From the cell containing the given text, extract its center point as (X, Y) coordinate. 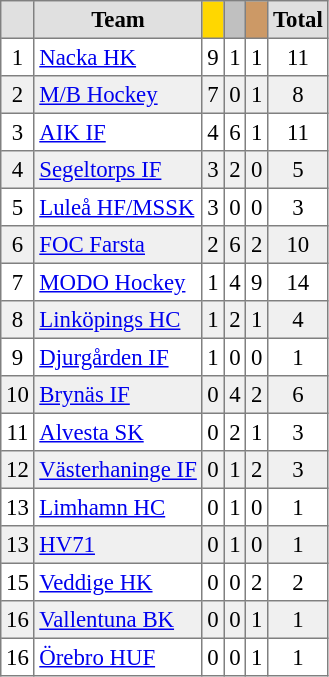
Nacka HK (118, 57)
15 (18, 582)
HV71 (118, 545)
Västerhaninge IF (118, 470)
Limhamn HC (118, 507)
Total (298, 20)
Brynäs IF (118, 395)
Segeltorps IF (118, 170)
Djurgården IF (118, 357)
Veddige HK (118, 582)
Örebro HUF (118, 657)
MODO Hockey (118, 282)
Vallentuna BK (118, 620)
12 (18, 470)
Team (118, 20)
AIK IF (118, 132)
Alvesta SK (118, 432)
FOC Farsta (118, 245)
Luleå HF/MSSK (118, 207)
Linköpings HC (118, 320)
14 (298, 282)
M/B Hockey (118, 95)
